For the text-containing cell, return its midpoint in (x, y) coordinate format. 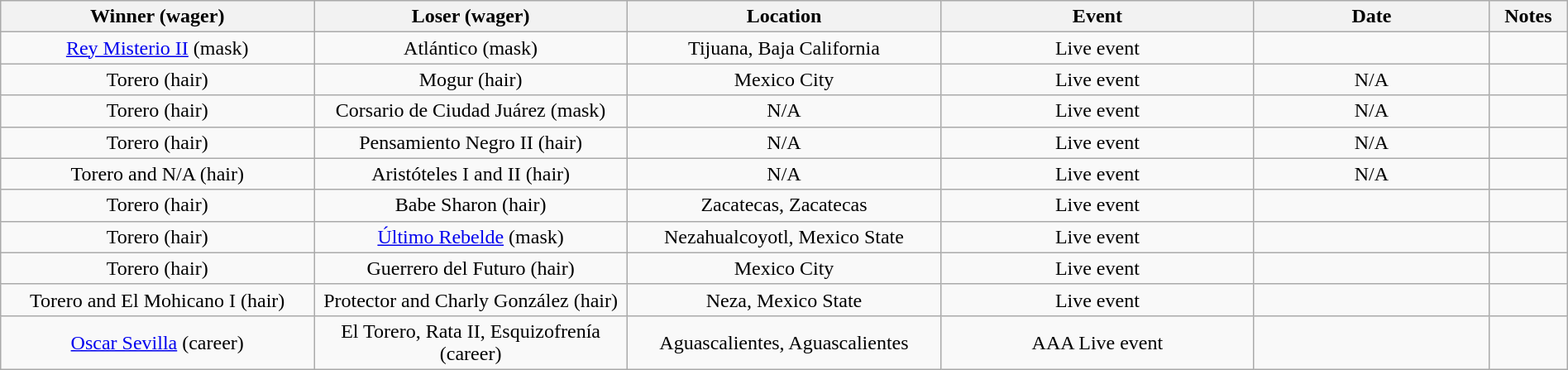
Loser (wager) (471, 17)
Event (1097, 17)
Rey Misterio II (mask) (157, 48)
Location (784, 17)
Zacatecas, Zacatecas (784, 205)
Pensamiento Negro II (hair) (471, 142)
Babe Sharon (hair) (471, 205)
Oscar Sevilla (career) (157, 343)
Tijuana, Baja California (784, 48)
Guerrero del Futuro (hair) (471, 268)
Torero and N/A (hair) (157, 174)
Mogur (hair) (471, 79)
Corsario de Ciudad Juárez (mask) (471, 111)
Torero and El Mohicano I (hair) (157, 300)
Date (1371, 17)
Nezahualcoyotl, Mexico State (784, 237)
Winner (wager) (157, 17)
El Torero, Rata II, Esquizofrenía (career) (471, 343)
Protector and Charly González (hair) (471, 300)
Notes (1528, 17)
AAA Live event (1097, 343)
Atlántico (mask) (471, 48)
Neza, Mexico State (784, 300)
Último Rebelde (mask) (471, 237)
Aristóteles I and II (hair) (471, 174)
Aguascalientes, Aguascalientes (784, 343)
